Capture the cell that displays the provided text and extract its [x, y] central coordinate. 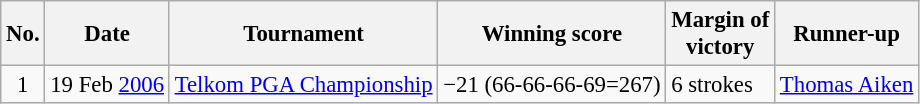
6 strokes [720, 85]
−21 (66-66-66-69=267) [552, 85]
Thomas Aiken [847, 85]
Telkom PGA Championship [303, 85]
1 [23, 85]
No. [23, 34]
Margin ofvictory [720, 34]
Date [107, 34]
Winning score [552, 34]
Runner-up [847, 34]
19 Feb 2006 [107, 85]
Tournament [303, 34]
